Find where the given text appears and provide that cell's center as (X, Y) coordinate. 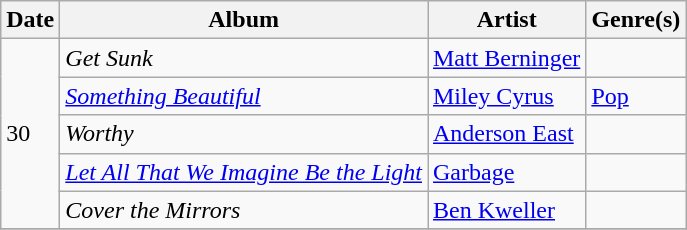
Ben Kweller (507, 210)
Album (244, 20)
Let All That We Imagine Be the Light (244, 172)
Genre(s) (636, 20)
Garbage (507, 172)
Artist (507, 20)
Miley Cyrus (507, 96)
Date (30, 20)
Get Sunk (244, 58)
Pop (636, 96)
Anderson East (507, 134)
Cover the Mirrors (244, 210)
Something Beautiful (244, 96)
Matt Berninger (507, 58)
Worthy (244, 134)
30 (30, 134)
